Provide the [X, Y] coordinate of the cell's center where the given text is located.  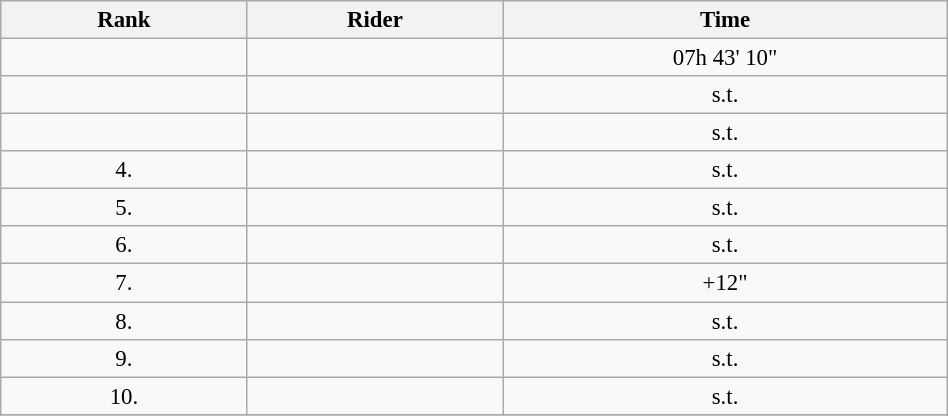
4. [124, 170]
Time [725, 20]
07h 43' 10" [725, 58]
8. [124, 321]
9. [124, 358]
5. [124, 208]
+12" [725, 283]
Rank [124, 20]
10. [124, 396]
Rider [375, 20]
6. [124, 245]
7. [124, 283]
